Determine the (X, Y) coordinate at the center of the cell enclosing the given text.  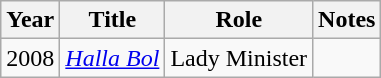
Halla Bol (112, 58)
2008 (30, 58)
Year (30, 20)
Role (239, 20)
Lady Minister (239, 58)
Title (112, 20)
Notes (347, 20)
